From the cell containing the given text, extract its center point as [X, Y] coordinate. 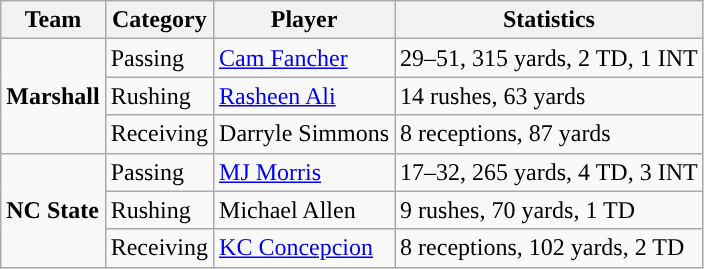
NC State [53, 210]
Statistics [550, 20]
Team [53, 20]
MJ Morris [304, 172]
14 rushes, 63 yards [550, 96]
KC Concepcion [304, 248]
29–51, 315 yards, 2 TD, 1 INT [550, 58]
8 receptions, 87 yards [550, 134]
Darryle Simmons [304, 134]
Rasheen Ali [304, 96]
17–32, 265 yards, 4 TD, 3 INT [550, 172]
9 rushes, 70 yards, 1 TD [550, 210]
Cam Fancher [304, 58]
8 receptions, 102 yards, 2 TD [550, 248]
Player [304, 20]
Marshall [53, 96]
Category [159, 20]
Michael Allen [304, 210]
